From the cell containing the given text, extract its center point as (x, y) coordinate. 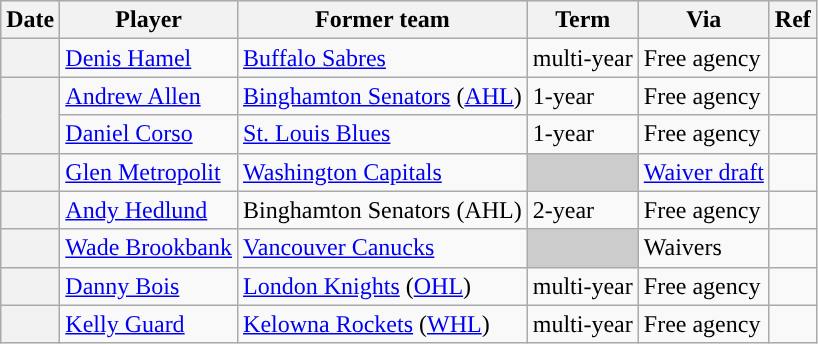
Wade Brookbank (149, 248)
Buffalo Sabres (383, 58)
Waivers (704, 248)
St. Louis Blues (383, 134)
Date (30, 20)
Via (704, 20)
Player (149, 20)
2-year (582, 210)
Ref (792, 20)
Andy Hedlund (149, 210)
Andrew Allen (149, 96)
Washington Capitals (383, 172)
Glen Metropolit (149, 172)
London Knights (OHL) (383, 286)
Kelowna Rockets (WHL) (383, 324)
Vancouver Canucks (383, 248)
Denis Hamel (149, 58)
Daniel Corso (149, 134)
Waiver draft (704, 172)
Danny Bois (149, 286)
Kelly Guard (149, 324)
Term (582, 20)
Former team (383, 20)
